Search for the cell housing the specified text and yield its (x, y) center coordinate. 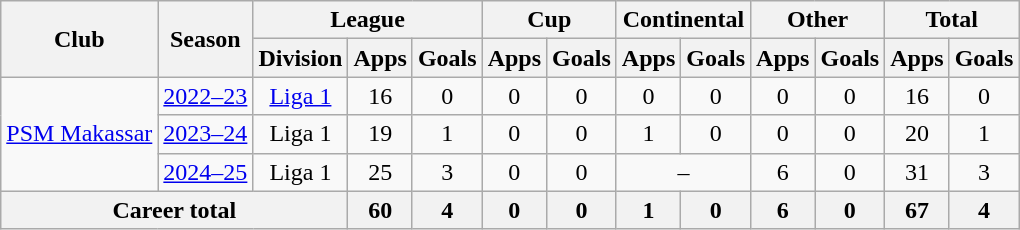
2022–23 (206, 96)
League (368, 20)
25 (380, 172)
Career total (174, 210)
– (683, 172)
Club (80, 39)
19 (380, 134)
PSM Makassar (80, 134)
67 (917, 210)
31 (917, 172)
2024–25 (206, 172)
2023–24 (206, 134)
Continental (683, 20)
Other (818, 20)
Division (300, 58)
20 (917, 134)
Cup (549, 20)
Total (952, 20)
Season (206, 39)
60 (380, 210)
